Determine the (X, Y) coordinate at the center of the cell enclosing the given text.  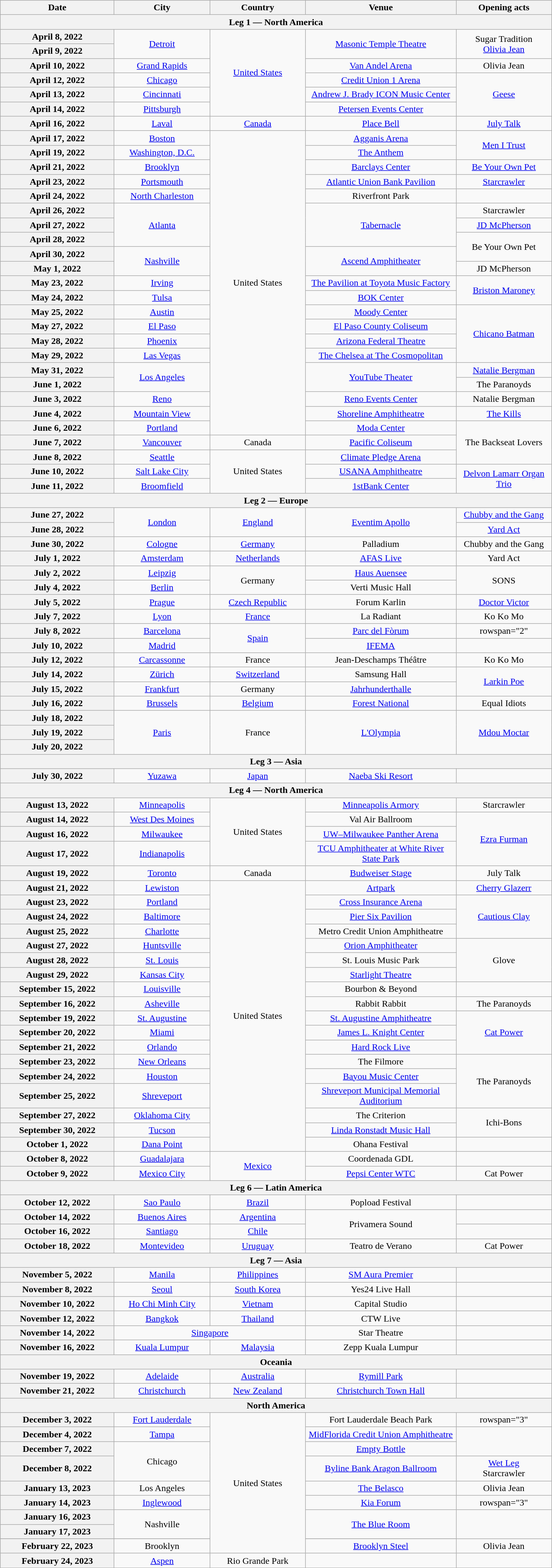
Miami (162, 1033)
St. Louis (162, 960)
October 1, 2022 (57, 1144)
July 16, 2022 (57, 703)
Australia (258, 1376)
Belgium (258, 703)
Leg 3 — Asia (276, 761)
Mexico City (162, 1173)
September 16, 2022 (57, 1004)
November 16, 2022 (57, 1347)
Leipzig (162, 573)
December 3, 2022 (57, 1420)
Reno Events Center (381, 399)
Reno (162, 399)
Pittsburgh (162, 109)
BOK Center (381, 297)
October 12, 2022 (57, 1202)
June 8, 2022 (57, 457)
April 14, 2022 (57, 109)
Leg 4 — North America (276, 790)
Capital Studio (381, 1304)
Minneapolis Armory (381, 805)
April 9, 2022 (57, 51)
Santiago (162, 1231)
Mountain View (162, 413)
YouTube Theater (381, 377)
The Backseat Lovers (504, 443)
AFAS Live (381, 558)
April 12, 2022 (57, 80)
April 24, 2022 (57, 196)
Brooklyn Steel (381, 1546)
Oklahoma City (162, 1115)
The Kills (504, 413)
Berlin (162, 587)
June 27, 2022 (57, 515)
Austin (162, 312)
May 28, 2022 (57, 341)
rowspan="2" (504, 631)
Venue (381, 8)
Moda Center (381, 428)
South Korea (258, 1289)
June 3, 2022 (57, 399)
January 17, 2023 (57, 1531)
Boston (162, 138)
Larkin Poe (504, 682)
Moody Center (381, 312)
Cologne (162, 544)
Ho Chi Minh City (162, 1304)
Coordenada GDL (381, 1159)
Indianapolis (162, 853)
Jahrhunderthalle (381, 689)
September 25, 2022 (57, 1095)
June 4, 2022 (57, 413)
November 12, 2022 (57, 1318)
May 29, 2022 (57, 355)
January 13, 2023 (57, 1488)
USANA Amphitheatre (381, 472)
Zepp Kuala Lumpur (381, 1347)
Laval (162, 123)
September 27, 2022 (57, 1115)
Opening acts (504, 8)
August 14, 2022 (57, 819)
Tampa (162, 1434)
Pier Six Pavilion (381, 917)
July 12, 2022 (57, 660)
Philippines (258, 1275)
Bourbon & Beyond (381, 989)
July 7, 2022 (57, 616)
Byline Bank Aragon Ballroom (381, 1469)
Shreveport (162, 1095)
Riverfront Park (381, 196)
CTW Live (381, 1318)
Irving (162, 283)
July 18, 2022 (57, 718)
Paris (162, 732)
Kuala Lumpur (162, 1347)
April 8, 2022 (57, 37)
Dana Point (162, 1144)
Doctor Victor (504, 602)
Tucson (162, 1130)
Cross Insurance Arena (381, 902)
The Pavilion at Toyota Music Factory (381, 283)
TCU Amphitheater at White River State Park (381, 853)
Guadalajara (162, 1159)
September 24, 2022 (57, 1076)
Yuzawa (162, 776)
Men I Trust (504, 145)
June 1, 2022 (57, 384)
April 27, 2022 (57, 225)
Mdou Moctar (504, 732)
Leg 2 — Europe (276, 500)
May 27, 2022 (57, 326)
Agganis Arena (381, 138)
Fort Lauderdale Beach Park (381, 1420)
The Belasco (381, 1488)
Tabernacle (381, 225)
London (162, 522)
Briston Maroney (504, 290)
The Filmore (381, 1061)
Empty Bottle (381, 1449)
Cincinnati (162, 94)
Huntsville (162, 946)
Fort Lauderdale (162, 1420)
Madrid (162, 646)
Montevideo (162, 1246)
August 17, 2022 (57, 853)
Milwaukee (162, 834)
Las Vegas (162, 355)
Kansas City (162, 975)
August 28, 2022 (57, 960)
July 5, 2022 (57, 602)
Masonic Temple Theatre (381, 44)
November 5, 2022 (57, 1275)
Uruguay (258, 1246)
Atlanta (162, 225)
Credit Union 1 Arena (381, 80)
April 23, 2022 (57, 182)
Geese (504, 94)
Sugar TraditionOlivia Jean (504, 44)
Leg 1 — North America (276, 22)
Buenos Aires (162, 1217)
Delvon Lamarr Organ Trio (504, 479)
Rabbit Rabbit (381, 1004)
August 16, 2022 (57, 834)
June 30, 2022 (57, 544)
August 21, 2022 (57, 888)
December 4, 2022 (57, 1434)
Portsmouth (162, 182)
Popload Festival (381, 1202)
1stBank Center (381, 486)
El Paso (162, 326)
August 27, 2022 (57, 946)
Kia Forum (381, 1502)
Chile (258, 1231)
Ichi-Bons (504, 1122)
The Blue Room (381, 1524)
La Radiant (381, 616)
Andrew J. Brady ICON Music Center (381, 94)
Orion Amphitheater (381, 946)
Arizona Federal Theatre (381, 341)
Hard Rock Live (381, 1047)
May 1, 2022 (57, 269)
August 24, 2022 (57, 917)
Amsterdam (162, 558)
Ohana Festival (381, 1144)
MidFlorida Credit Union Amphitheatre (381, 1434)
Privamera Sound (381, 1224)
April 21, 2022 (57, 167)
Tulsa (162, 297)
Prague (162, 602)
Charlotte (162, 931)
October 18, 2022 (57, 1246)
August 13, 2022 (57, 805)
Orlando (162, 1047)
New Zealand (258, 1391)
April 28, 2022 (57, 240)
Lewiston (162, 888)
April 17, 2022 (57, 138)
El Paso County Coliseum (381, 326)
April 30, 2022 (57, 254)
Aspen (162, 1560)
Bayou Music Center (381, 1076)
Vietnam (258, 1304)
February 22, 2023 (57, 1546)
St. Augustine (162, 1018)
Seattle (162, 457)
August 23, 2022 (57, 902)
May 23, 2022 (57, 283)
November 10, 2022 (57, 1304)
Star Theatre (381, 1333)
Place Bell (381, 123)
Broomfield (162, 486)
April 16, 2022 (57, 123)
St. Augustine Amphitheatre (381, 1018)
Country (258, 8)
Asheville (162, 1004)
July 14, 2022 (57, 675)
Pepsi Center WTC (381, 1173)
North America (276, 1405)
North Charleston (162, 196)
Houston (162, 1076)
Carcassonne (162, 660)
Malaysia (258, 1347)
New Orleans (162, 1061)
October 8, 2022 (57, 1159)
Brazil (258, 1202)
July 8, 2022 (57, 631)
September 20, 2022 (57, 1033)
October 16, 2022 (57, 1231)
July 10, 2022 (57, 646)
Shoreline Amphitheatre (381, 413)
Leg 6 — Latin America (276, 1188)
October 9, 2022 (57, 1173)
Budweiser Stage (381, 873)
April 26, 2022 (57, 211)
Spain (258, 638)
April 19, 2022 (57, 152)
December 8, 2022 (57, 1469)
August 25, 2022 (57, 931)
July 20, 2022 (57, 747)
Naeba Ski Resort (381, 776)
SM Aura Premier (381, 1275)
Wet LegStarcrawler (504, 1469)
September 19, 2022 (57, 1018)
Van Andel Arena (381, 66)
July 30, 2022 (57, 776)
Rio Grande Park (258, 1560)
November 8, 2022 (57, 1289)
Thailand (258, 1318)
July 19, 2022 (57, 732)
Czech Republic (258, 602)
West Des Moines (162, 819)
Shreveport Municipal Memorial Auditorium (381, 1095)
Phoenix (162, 341)
IFEMA (381, 646)
Barcelona (162, 631)
June 28, 2022 (57, 529)
Starlight Theatre (381, 975)
Jean-Deschamps Théâtre (381, 660)
October 14, 2022 (57, 1217)
September 15, 2022 (57, 989)
September 21, 2022 (57, 1047)
SONS (504, 580)
November 14, 2022 (57, 1333)
Ascend Amphitheater (381, 261)
UW–Milwaukee Panther Arena (381, 834)
November 19, 2022 (57, 1376)
Rymill Park (381, 1376)
Palladium (381, 544)
Glove (504, 960)
January 16, 2023 (57, 1517)
Lyon (162, 616)
James L. Knight Center (381, 1033)
August 19, 2022 (57, 873)
City (162, 8)
Singapore (210, 1333)
July 15, 2022 (57, 689)
Inglewood (162, 1502)
Verti Music Hall (381, 587)
L'Olympia (381, 732)
Teatro de Verano (381, 1246)
Ezra Furman (504, 839)
Cautious Clay (504, 917)
Forest National (381, 703)
Grand Rapids (162, 66)
Equal Idiots (504, 703)
Leg 7 — Asia (276, 1260)
The Anthem (381, 152)
Atlantic Union Bank Pavilion (381, 182)
Linda Ronstadt Music Hall (381, 1130)
Japan (258, 776)
May 24, 2022 (57, 297)
Val Air Ballroom (381, 819)
Petersen Events Center (381, 109)
Detroit (162, 44)
September 23, 2022 (57, 1061)
Toronto (162, 873)
Pacific Coliseum (381, 443)
Salt Lake City (162, 472)
April 10, 2022 (57, 66)
Brussels (162, 703)
Frankfurt (162, 689)
Bangkok (162, 1318)
July 2, 2022 (57, 573)
September 30, 2022 (57, 1130)
Louisville (162, 989)
June 7, 2022 (57, 443)
July 4, 2022 (57, 587)
April 13, 2022 (57, 94)
Netherlands (258, 558)
Cherry Glazerr (504, 888)
St. Louis Music Park (381, 960)
Climate Pledge Arena (381, 457)
Metro Credit Union Amphitheatre (381, 931)
Samsung Hall (381, 675)
November 21, 2022 (57, 1391)
Washington, D.C. (162, 152)
Minneapolis (162, 805)
Oceania (276, 1362)
May 25, 2022 (57, 312)
June 11, 2022 (57, 486)
Manila (162, 1275)
December 7, 2022 (57, 1449)
July 1, 2022 (57, 558)
England (258, 522)
Eventim Apollo (381, 522)
Switzerland (258, 675)
Seoul (162, 1289)
February 24, 2023 (57, 1560)
Parc del Fòrum (381, 631)
Yes24 Live Hall (381, 1289)
Forum Karlin (381, 602)
The Chelsea at The Cosmopolitan (381, 355)
Baltimore (162, 917)
June 10, 2022 (57, 472)
Haus Auensee (381, 573)
Christchurch (162, 1391)
Chicano Batman (504, 334)
Sao Paulo (162, 1202)
Christchurch Town Hall (381, 1391)
Vancouver (162, 443)
Adelaide (162, 1376)
The Criterion (381, 1115)
June 6, 2022 (57, 428)
Barclays Center (381, 167)
Mexico (258, 1166)
January 14, 2023 (57, 1502)
May 31, 2022 (57, 370)
Zürich (162, 675)
August 29, 2022 (57, 975)
Date (57, 8)
Argentina (258, 1217)
Artpark (381, 888)
